Search for the cell housing the specified text and yield its (x, y) center coordinate. 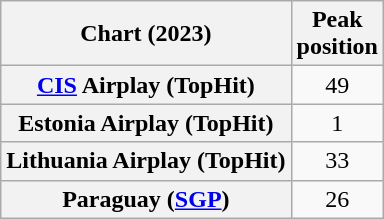
1 (337, 123)
26 (337, 199)
Peakposition (337, 34)
Lithuania Airplay (TopHit) (146, 161)
Chart (2023) (146, 34)
49 (337, 85)
33 (337, 161)
Estonia Airplay (TopHit) (146, 123)
CIS Airplay (TopHit) (146, 85)
Paraguay (SGP) (146, 199)
